Identify which cell holds the provided text, then report its (x, y) central coordinate. 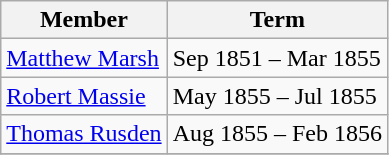
Aug 1855 – Feb 1856 (277, 134)
May 1855 – Jul 1855 (277, 96)
Matthew Marsh (84, 58)
Sep 1851 – Mar 1855 (277, 58)
Member (84, 20)
Term (277, 20)
Thomas Rusden (84, 134)
Robert Massie (84, 96)
